Search for the cell housing the specified text and yield its (x, y) center coordinate. 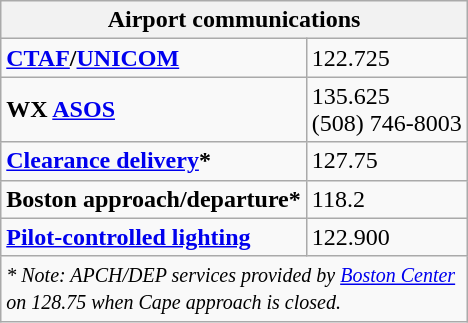
* Note: APCH/DEP services provided by Boston Centeron 128.75 when Cape approach is closed. (234, 288)
127.75 (386, 161)
Airport communications (234, 20)
WX ASOS (154, 110)
118.2 (386, 199)
122.900 (386, 237)
Clearance delivery* (154, 161)
122.725 (386, 58)
CTAF/UNICOM (154, 58)
135.625(508) 746-8003 (386, 110)
Pilot-controlled lighting (154, 237)
Boston approach/departure* (154, 199)
